Determine the (X, Y) coordinate at the center of the cell enclosing the given text.  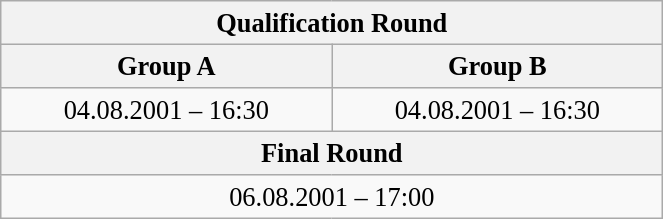
Qualification Round (332, 22)
Group A (166, 66)
06.08.2001 – 17:00 (332, 197)
Final Round (332, 153)
Group B (498, 66)
